Detect which cell encompasses the target text, then output its (X, Y) center coordinate. 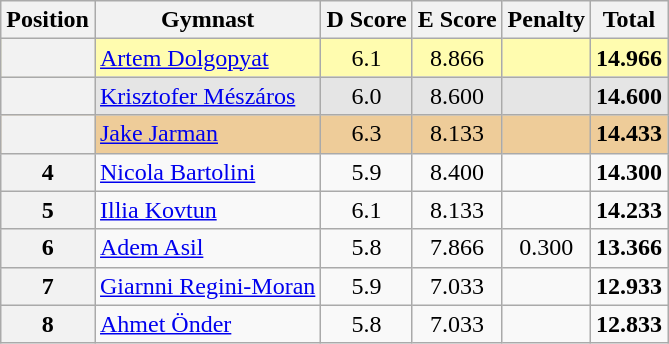
7 (48, 286)
Position (48, 20)
Total (628, 20)
E Score (457, 20)
Penalty (546, 20)
D Score (366, 20)
14.233 (628, 210)
Artem Dolgopyat (207, 58)
14.300 (628, 172)
14.433 (628, 134)
6.0 (366, 96)
5 (48, 210)
8.400 (457, 172)
4 (48, 172)
7.866 (457, 248)
12.833 (628, 324)
8 (48, 324)
Gymnast (207, 20)
Giarnni Regini-Moran (207, 286)
Adem Asil (207, 248)
Jake Jarman (207, 134)
Krisztofer Mészáros (207, 96)
14.600 (628, 96)
8.866 (457, 58)
12.933 (628, 286)
Ahmet Önder (207, 324)
6.3 (366, 134)
Nicola Bartolini (207, 172)
14.966 (628, 58)
6 (48, 248)
8.600 (457, 96)
13.366 (628, 248)
0.300 (546, 248)
Illia Kovtun (207, 210)
